Detect which cell encompasses the target text, then output its [X, Y] center coordinate. 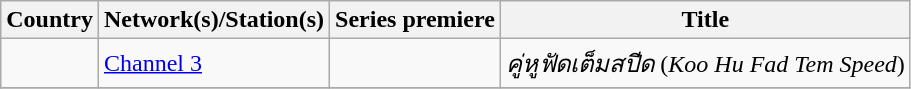
Country [50, 20]
Series premiere [416, 20]
Network(s)/Station(s) [214, 20]
Title [705, 20]
Channel 3 [214, 64]
คู่หูฟัดเต็มสปีด (Koo Hu Fad Tem Speed) [705, 64]
